For the text-containing cell, return its midpoint in [x, y] coordinate format. 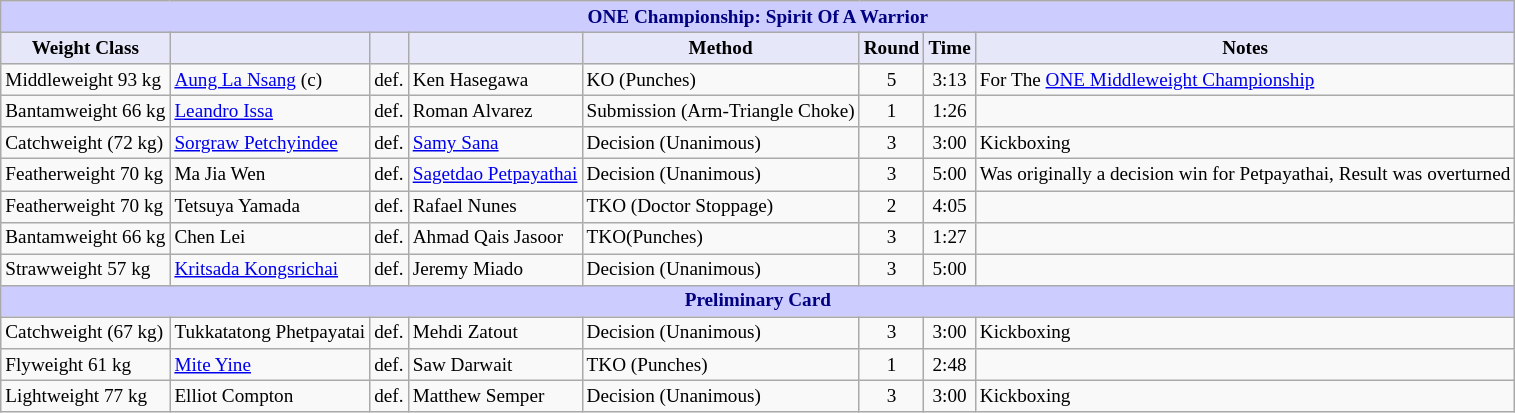
Was originally a decision win for Petpayathai, Result was overturned [1245, 175]
2:48 [950, 365]
Rafael Nunes [495, 206]
1:26 [950, 111]
KO (Punches) [720, 80]
Strawweight 57 kg [86, 270]
Sorgraw Petchyindee [270, 143]
ONE Championship: Spirit Of A Warrior [758, 17]
Submission (Arm-Triangle Choke) [720, 111]
Tukkatatong Phetpayatai [270, 333]
1:27 [950, 238]
Flyweight 61 kg [86, 365]
Catchweight (72 kg) [86, 143]
Aung La Nsang (c) [270, 80]
Weight Class [86, 48]
4:05 [950, 206]
Middleweight 93 kg [86, 80]
Notes [1245, 48]
Matthew Semper [495, 396]
Method [720, 48]
Catchweight (67 kg) [86, 333]
TKO (Doctor Stoppage) [720, 206]
Ahmad Qais Jasoor [495, 238]
2 [892, 206]
Roman Alvarez [495, 111]
Leandro Issa [270, 111]
Round [892, 48]
Chen Lei [270, 238]
TKO(Punches) [720, 238]
Elliot Compton [270, 396]
Samy Sana [495, 143]
Sagetdao Petpayathai [495, 175]
Tetsuya Yamada [270, 206]
Time [950, 48]
TKO (Punches) [720, 365]
Ma Jia Wen [270, 175]
Preliminary Card [758, 301]
Mehdi Zatout [495, 333]
Ken Hasegawa [495, 80]
Lightweight 77 kg [86, 396]
3:13 [950, 80]
5 [892, 80]
Mite Yine [270, 365]
For The ONE Middleweight Championship [1245, 80]
Saw Darwait [495, 365]
Jeremy Miado [495, 270]
Kritsada Kongsrichai [270, 270]
